Provide the [X, Y] coordinate of the cell's center where the given text is located.  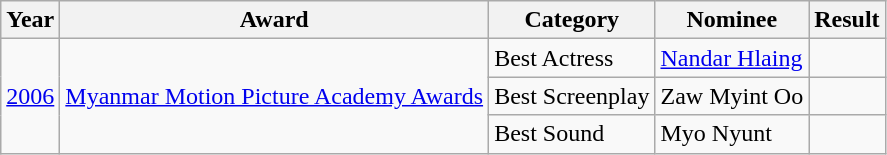
Best Screenplay [572, 96]
2006 [30, 96]
Best Sound [572, 134]
Zaw Myint Oo [732, 96]
Award [274, 20]
Year [30, 20]
Nominee [732, 20]
Myo Nyunt [732, 134]
Category [572, 20]
Myanmar Motion Picture Academy Awards [274, 96]
Best Actress [572, 58]
Nandar Hlaing [732, 58]
Result [847, 20]
